Identify which cell holds the provided text, then report its [X, Y] central coordinate. 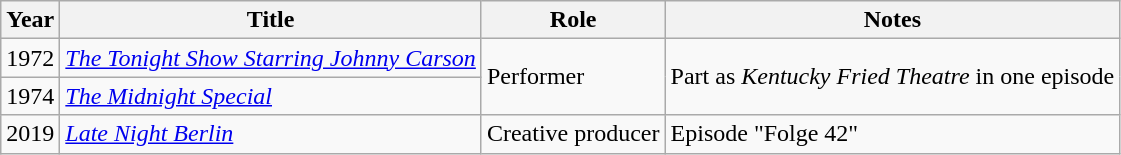
Title [271, 20]
1972 [30, 58]
2019 [30, 134]
Role [573, 20]
Part as Kentucky Fried Theatre in one episode [892, 77]
Notes [892, 20]
Episode "Folge 42" [892, 134]
Creative producer [573, 134]
The Midnight Special [271, 96]
Late Night Berlin [271, 134]
Year [30, 20]
1974 [30, 96]
Performer [573, 77]
The Tonight Show Starring Johnny Carson [271, 58]
